Search for the cell housing the specified text and yield its [x, y] center coordinate. 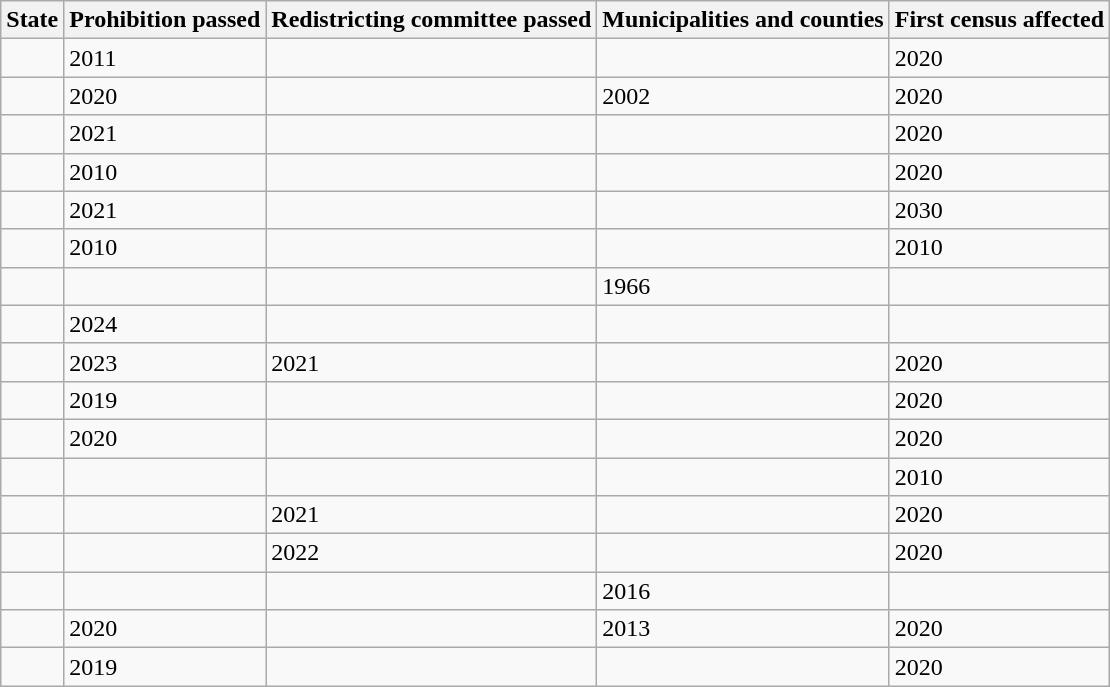
2013 [743, 629]
First census affected [999, 20]
2023 [165, 362]
2022 [432, 553]
2016 [743, 591]
Prohibition passed [165, 20]
2002 [743, 96]
2011 [165, 58]
Redistricting committee passed [432, 20]
2024 [165, 324]
State [32, 20]
1966 [743, 286]
2030 [999, 210]
Municipalities and counties [743, 20]
